Extract the (x, y) coordinate from the center of the cell holding the provided text.  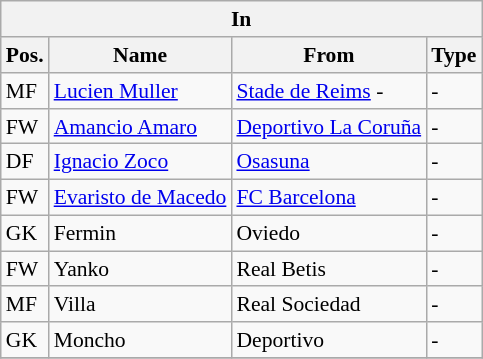
Type (454, 55)
Lucien Muller (140, 91)
Ignacio Zoco (140, 162)
Villa (140, 304)
Real Betis (328, 269)
Deportivo (328, 340)
Yanko (140, 269)
DF (25, 162)
Osasuna (328, 162)
Moncho (140, 340)
Oviedo (328, 233)
Pos. (25, 55)
Deportivo La Coruña (328, 126)
Real Sociedad (328, 304)
Evaristo de Macedo (140, 197)
In (242, 19)
From (328, 55)
Name (140, 55)
Stade de Reims - (328, 91)
FC Barcelona (328, 197)
Amancio Amaro (140, 126)
Fermin (140, 233)
